Determine the [X, Y] coordinate at the center of the cell enclosing the given text.  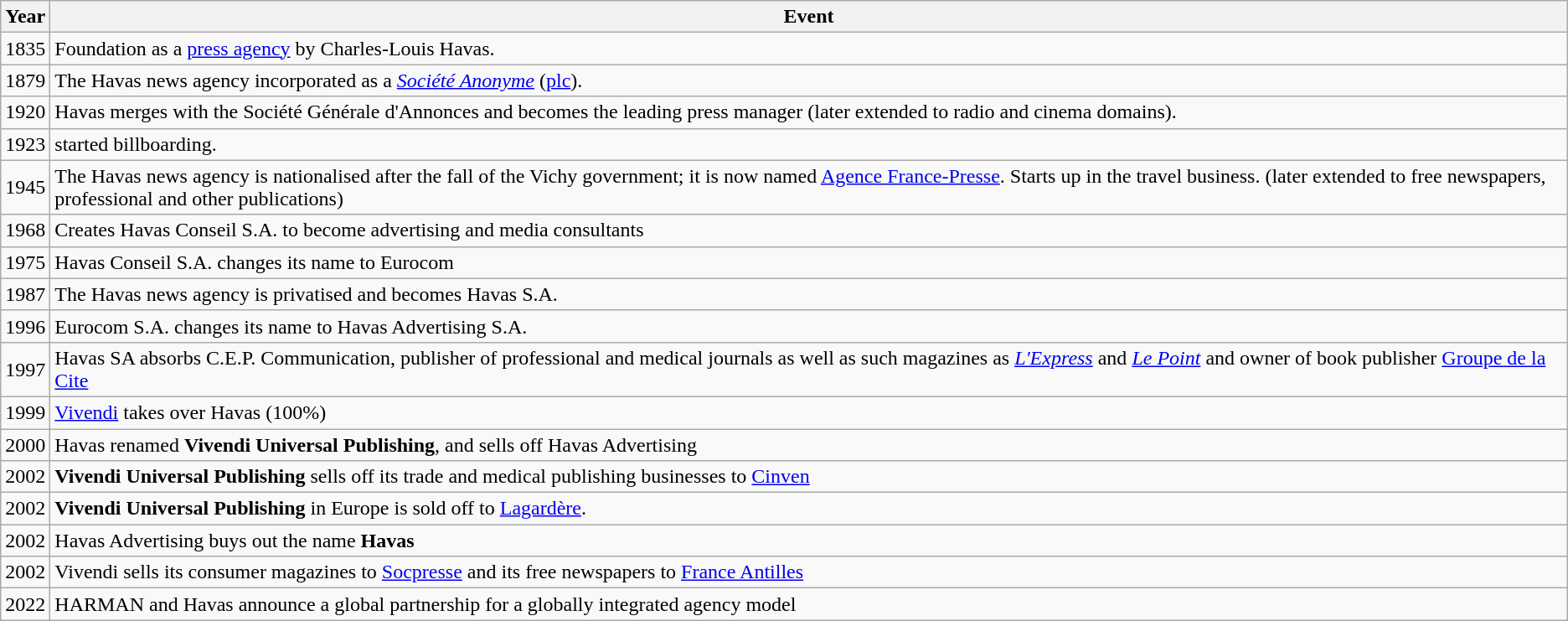
Havas Conseil S.A. changes its name to Eurocom [809, 262]
Vivendi sells its consumer magazines to Socpresse and its free newspapers to France Antilles [809, 572]
1996 [25, 326]
Havas merges with the Société Générale d'Annonces and becomes the leading press manager (later extended to radio and cinema domains). [809, 112]
1997 [25, 369]
started billboarding. [809, 144]
The Havas news agency incorporated as a Société Anonyme (plc). [809, 80]
1879 [25, 80]
Vivendi takes over Havas (100%) [809, 412]
Eurocom S.A. changes its name to Havas Advertising S.A. [809, 326]
1835 [25, 49]
Creates Havas Conseil S.A. to become advertising and media consultants [809, 230]
1999 [25, 412]
1920 [25, 112]
Year [25, 17]
1968 [25, 230]
Havas renamed Vivendi Universal Publishing, and sells off Havas Advertising [809, 445]
Havas Advertising buys out the name Havas [809, 541]
Vivendi Universal Publishing in Europe is sold off to Lagardère. [809, 509]
2022 [25, 604]
1975 [25, 262]
1987 [25, 294]
1923 [25, 144]
2000 [25, 445]
HARMAN and Havas announce a global partnership for a globally integrated agency model [809, 604]
1945 [25, 188]
Vivendi Universal Publishing sells off its trade and medical publishing businesses to Cinven [809, 477]
Event [809, 17]
The Havas news agency is privatised and becomes Havas S.A. [809, 294]
Foundation as a press agency by Charles-Louis Havas. [809, 49]
